Identify which cell holds the provided text, then report its [X, Y] central coordinate. 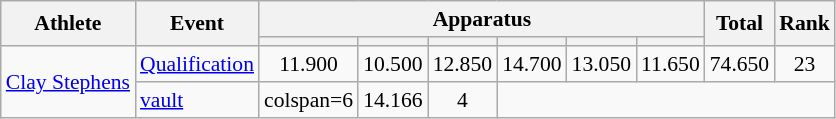
11.650 [670, 64]
Rank [804, 24]
Qualification [197, 64]
23 [804, 64]
Event [197, 24]
74.650 [740, 64]
4 [462, 100]
14.166 [392, 100]
colspan=6 [308, 100]
Athlete [68, 24]
13.050 [602, 64]
12.850 [462, 64]
14.700 [532, 64]
11.900 [308, 64]
Apparatus [482, 19]
10.500 [392, 64]
Clay Stephens [68, 82]
Total [740, 24]
vault [197, 100]
